Detect which cell encompasses the target text, then output its [X, Y] center coordinate. 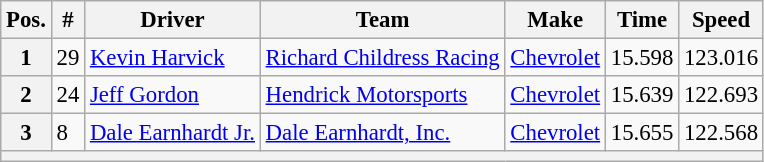
Kevin Harvick [173, 58]
# [68, 20]
15.598 [642, 58]
24 [68, 95]
Hendrick Motorsports [382, 95]
Time [642, 20]
29 [68, 58]
2 [26, 95]
123.016 [722, 58]
Richard Childress Racing [382, 58]
122.693 [722, 95]
8 [68, 133]
Make [555, 20]
Pos. [26, 20]
Jeff Gordon [173, 95]
1 [26, 58]
Speed [722, 20]
122.568 [722, 133]
15.655 [642, 133]
Driver [173, 20]
3 [26, 133]
15.639 [642, 95]
Dale Earnhardt, Inc. [382, 133]
Dale Earnhardt Jr. [173, 133]
Team [382, 20]
